Return the [x, y] coordinate for the center point of the cell that contains the specified text.  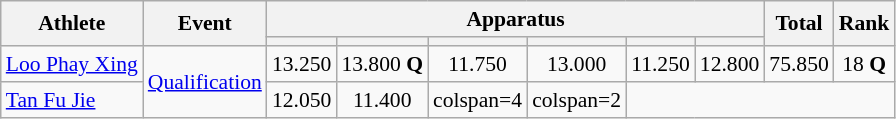
75.850 [798, 64]
13.250 [302, 64]
Tan Fu Jie [72, 100]
colspan=2 [576, 100]
Total [798, 24]
11.750 [478, 64]
Loo Phay Xing [72, 64]
colspan=4 [478, 100]
13.000 [576, 64]
11.250 [660, 64]
13.800 Q [382, 64]
Event [205, 24]
18 Q [864, 64]
Rank [864, 24]
Athlete [72, 24]
Apparatus [516, 19]
11.400 [382, 100]
12.800 [730, 64]
Qualification [205, 82]
12.050 [302, 100]
